Provide the [x, y] coordinate of the cell's center where the given text is located.  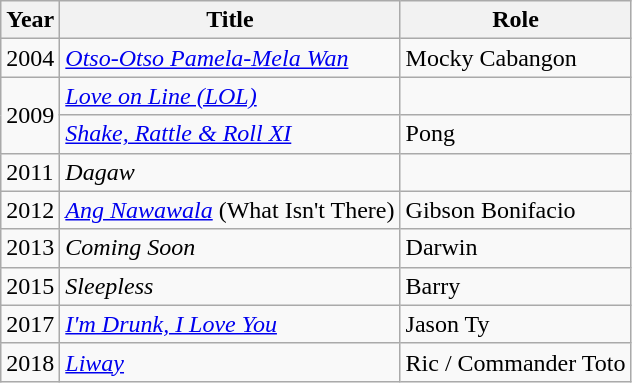
2018 [30, 362]
Jason Ty [516, 324]
I'm Drunk, I Love You [230, 324]
Role [516, 20]
2015 [30, 286]
Barry [516, 286]
Ric / Commander Toto [516, 362]
Pong [516, 134]
Sleepless [230, 286]
Gibson Bonifacio [516, 210]
Coming Soon [230, 248]
2004 [30, 58]
Love on Line (LOL) [230, 96]
Year [30, 20]
2009 [30, 115]
Mocky Cabangon [516, 58]
2012 [30, 210]
2013 [30, 248]
2017 [30, 324]
Shake, Rattle & Roll XI [230, 134]
2011 [30, 172]
Otso-Otso Pamela-Mela Wan [230, 58]
Darwin [516, 248]
Liway [230, 362]
Title [230, 20]
Ang Nawawala (What Isn't There) [230, 210]
Dagaw [230, 172]
